Scan for the cell matching the given text and deliver its (x, y) coordinate at center. 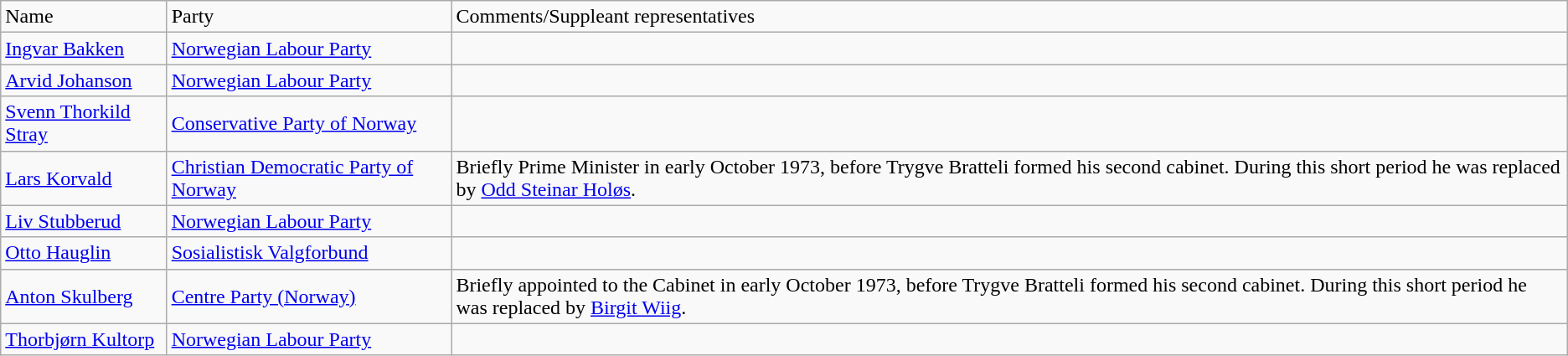
Name (84, 17)
Conservative Party of Norway (309, 124)
Liv Stubberud (84, 221)
Party (309, 17)
Svenn Thorkild Stray (84, 124)
Anton Skulberg (84, 297)
Ingvar Bakken (84, 49)
Comments/Suppleant representatives (1009, 17)
Sosialistisk Valgforbund (309, 253)
Centre Party (Norway) (309, 297)
Otto Hauglin (84, 253)
Thorbjørn Kultorp (84, 339)
Arvid Johanson (84, 80)
Christian Democratic Party of Norway (309, 178)
Lars Korvald (84, 178)
